Return (x, y) of the center of cell containing provided text 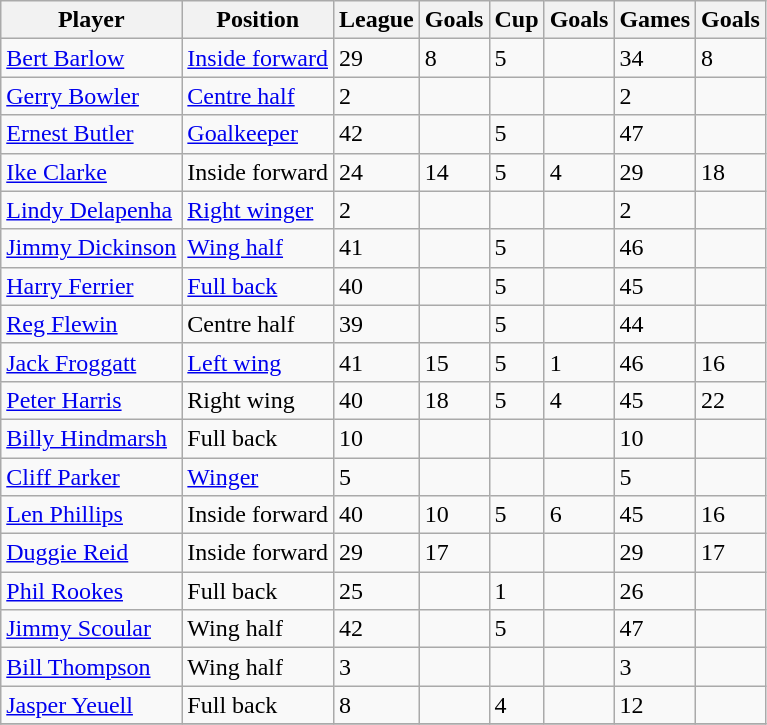
Duggie Reid (92, 553)
24 (377, 172)
Phil Rookes (92, 591)
Billy Hindmarsh (92, 438)
15 (454, 362)
Cliff Parker (92, 477)
Harry Ferrier (92, 286)
Len Phillips (92, 515)
39 (377, 324)
Gerry Bowler (92, 96)
Left wing (258, 362)
Jimmy Scoular (92, 629)
Winger (258, 477)
Reg Flewin (92, 324)
Bill Thompson (92, 667)
Bert Barlow (92, 58)
Player (92, 20)
6 (579, 515)
League (377, 20)
34 (655, 58)
Ike Clarke (92, 172)
Cup (516, 20)
Peter Harris (92, 400)
26 (655, 591)
14 (454, 172)
Right winger (258, 210)
12 (655, 705)
Position (258, 20)
Games (655, 20)
Goalkeeper (258, 134)
25 (377, 591)
Right wing (258, 400)
Jimmy Dickinson (92, 248)
Ernest Butler (92, 134)
Jasper Yeuell (92, 705)
44 (655, 324)
Jack Froggatt (92, 362)
Lindy Delapenha (92, 210)
22 (731, 400)
